Find where the given text appears and provide that cell's center as (X, Y) coordinate. 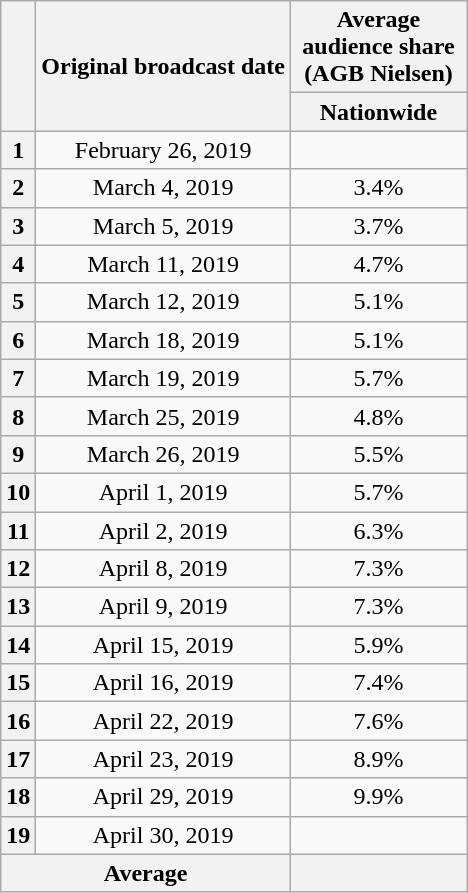
9 (18, 454)
February 26, 2019 (164, 150)
April 1, 2019 (164, 492)
3.7% (378, 226)
April 30, 2019 (164, 835)
9.9% (378, 797)
5.9% (378, 645)
April 9, 2019 (164, 607)
3 (18, 226)
April 23, 2019 (164, 759)
5.5% (378, 454)
March 18, 2019 (164, 340)
March 19, 2019 (164, 378)
4.8% (378, 416)
7 (18, 378)
6.3% (378, 531)
Average (146, 873)
March 4, 2019 (164, 188)
April 22, 2019 (164, 721)
Average audience share(AGB Nielsen) (378, 47)
1 (18, 150)
Original broadcast date (164, 66)
4.7% (378, 264)
16 (18, 721)
7.6% (378, 721)
19 (18, 835)
March 12, 2019 (164, 302)
14 (18, 645)
April 16, 2019 (164, 683)
April 8, 2019 (164, 569)
8 (18, 416)
8.9% (378, 759)
March 25, 2019 (164, 416)
2 (18, 188)
March 5, 2019 (164, 226)
17 (18, 759)
March 26, 2019 (164, 454)
March 11, 2019 (164, 264)
Nationwide (378, 112)
13 (18, 607)
3.4% (378, 188)
18 (18, 797)
11 (18, 531)
7.4% (378, 683)
5 (18, 302)
April 29, 2019 (164, 797)
April 2, 2019 (164, 531)
4 (18, 264)
6 (18, 340)
12 (18, 569)
15 (18, 683)
10 (18, 492)
April 15, 2019 (164, 645)
